Output the (x, y) coordinate of the center of the cell containing the given text.  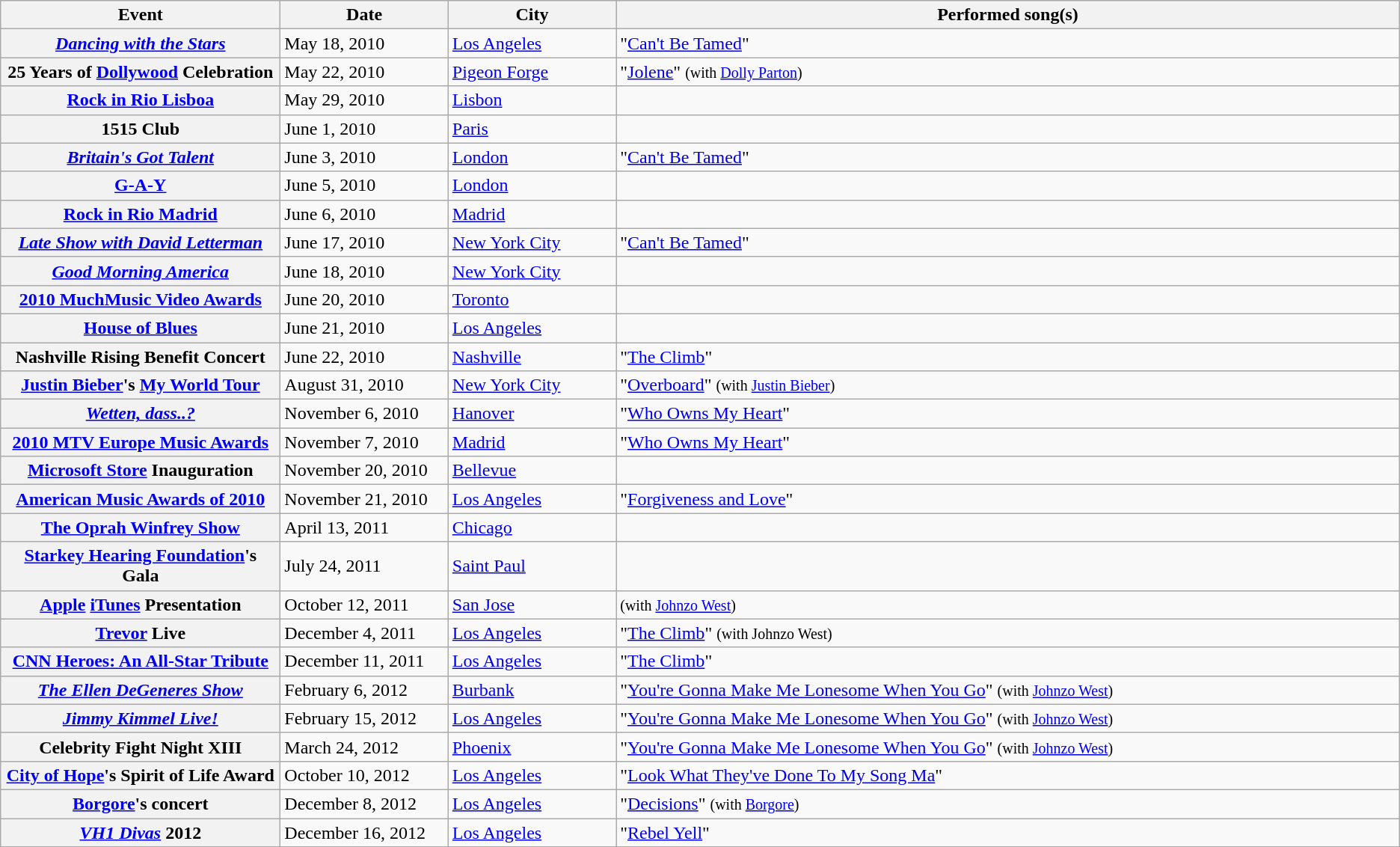
June 22, 2010 (364, 357)
Apple iTunes Presentation (141, 605)
Phoenix (532, 747)
October 10, 2012 (364, 775)
Hanover (532, 414)
November 7, 2010 (364, 442)
June 20, 2010 (364, 299)
The Ellen DeGeneres Show (141, 690)
CNN Heroes: An All-Star Tribute (141, 661)
Paris (532, 129)
Burbank (532, 690)
April 13, 2011 (364, 528)
Bellevue (532, 471)
March 24, 2012 (364, 747)
Dancing with the Stars (141, 43)
VH1 Divas 2012 (141, 833)
November 21, 2010 (364, 499)
City of Hope's Spirit of Life Award (141, 775)
Toronto (532, 299)
Performed song(s) (1008, 15)
"Forgiveness and Love" (1008, 499)
"Jolene" (with Dolly Parton) (1008, 72)
June 3, 2010 (364, 157)
August 31, 2010 (364, 385)
Pigeon Forge (532, 72)
October 12, 2011 (364, 605)
Lisbon (532, 100)
June 5, 2010 (364, 186)
June 18, 2010 (364, 271)
American Music Awards of 2010 (141, 499)
"Look What They've Done To My Song Ma" (1008, 775)
"Decisions" (with Borgore) (1008, 804)
Borgore's concert (141, 804)
Britain's Got Talent (141, 157)
Trevor Live (141, 633)
(with Johnzo West) (1008, 605)
May 22, 2010 (364, 72)
"The Climb" (with Johnzo West) (1008, 633)
Nashville Rising Benefit Concert (141, 357)
Late Show with David Letterman (141, 242)
July 24, 2011 (364, 566)
Nashville (532, 357)
2010 MuchMusic Video Awards (141, 299)
February 6, 2012 (364, 690)
"Overboard" (with Justin Bieber) (1008, 385)
December 8, 2012 (364, 804)
June 17, 2010 (364, 242)
Rock in Rio Madrid (141, 214)
February 15, 2012 (364, 718)
December 16, 2012 (364, 833)
May 29, 2010 (364, 100)
May 18, 2010 (364, 43)
June 1, 2010 (364, 129)
House of Blues (141, 328)
Chicago (532, 528)
2010 MTV Europe Music Awards (141, 442)
25 Years of Dollywood Celebration (141, 72)
November 20, 2010 (364, 471)
City (532, 15)
Wetten, dass..? (141, 414)
The Oprah Winfrey Show (141, 528)
Justin Bieber's My World Tour (141, 385)
San Jose (532, 605)
December 11, 2011 (364, 661)
November 6, 2010 (364, 414)
Rock in Rio Lisboa (141, 100)
Jimmy Kimmel Live! (141, 718)
June 6, 2010 (364, 214)
Starkey Hearing Foundation's Gala (141, 566)
Good Morning America (141, 271)
Microsoft Store Inauguration (141, 471)
Celebrity Fight Night XIII (141, 747)
Event (141, 15)
Date (364, 15)
G-A-Y (141, 186)
Saint Paul (532, 566)
June 21, 2010 (364, 328)
1515 Club (141, 129)
December 4, 2011 (364, 633)
"Rebel Yell" (1008, 833)
